Locate the cell with the specified text and output its [x, y] center coordinate. 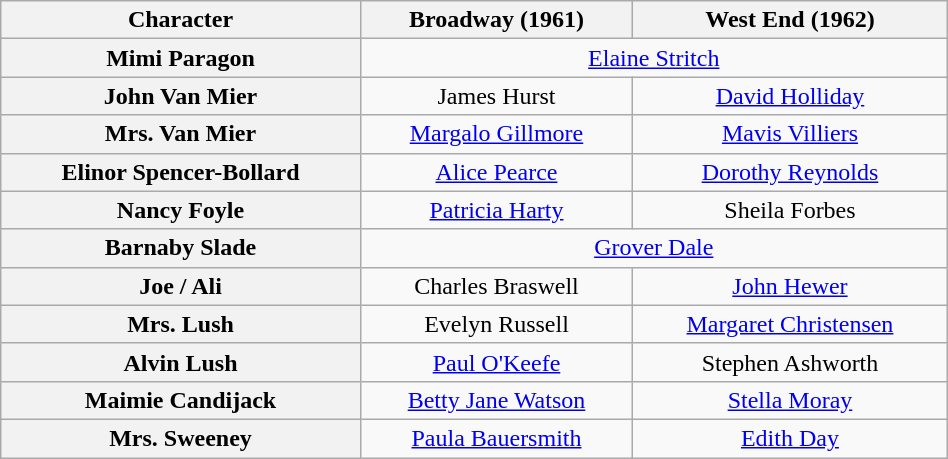
Evelyn Russell [496, 324]
Barnaby Slade [181, 248]
Mimi Paragon [181, 58]
Mavis Villiers [790, 134]
Maimie Candijack [181, 400]
Elinor Spencer-Bollard [181, 172]
Dorothy Reynolds [790, 172]
Elaine Stritch [654, 58]
Character [181, 20]
Paula Bauersmith [496, 438]
Alice Pearce [496, 172]
Patricia Harty [496, 210]
Paul O'Keefe [496, 362]
Broadway (1961) [496, 20]
John Van Mier [181, 96]
Sheila Forbes [790, 210]
Charles Braswell [496, 286]
Joe / Ali [181, 286]
Mrs. Sweeney [181, 438]
Mrs. Lush [181, 324]
John Hewer [790, 286]
Nancy Foyle [181, 210]
Betty Jane Watson [496, 400]
Stephen Ashworth [790, 362]
James Hurst [496, 96]
David Holliday [790, 96]
Alvin Lush [181, 362]
Grover Dale [654, 248]
Margaret Christensen [790, 324]
Edith Day [790, 438]
Stella Moray [790, 400]
Mrs. Van Mier [181, 134]
West End (1962) [790, 20]
Margalo Gillmore [496, 134]
